Return (x, y) of the center of cell containing provided text 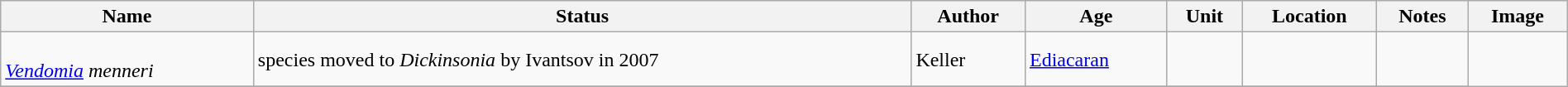
Notes (1422, 17)
Status (582, 17)
Name (127, 17)
Location (1310, 17)
Keller (968, 60)
Vendomia menneri (127, 60)
Author (968, 17)
Image (1518, 17)
species moved to Dickinsonia by Ivantsov in 2007 (582, 60)
Ediacaran (1096, 60)
Age (1096, 17)
Unit (1204, 17)
